Search for the cell housing the specified text and yield its (x, y) center coordinate. 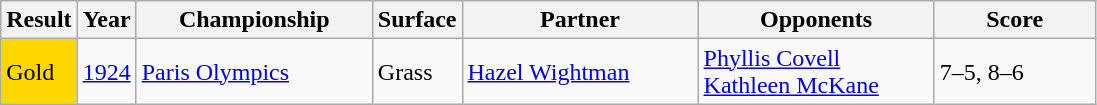
1924 (106, 72)
Gold (39, 72)
Hazel Wightman (580, 72)
Grass (417, 72)
Surface (417, 20)
Score (1014, 20)
Opponents (816, 20)
Year (106, 20)
7–5, 8–6 (1014, 72)
Result (39, 20)
Phyllis Covell Kathleen McKane (816, 72)
Championship (254, 20)
Paris Olympics (254, 72)
Partner (580, 20)
